Capture the cell that displays the provided text and extract its (x, y) central coordinate. 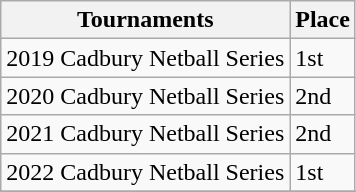
2019 Cadbury Netball Series (146, 58)
Tournaments (146, 20)
2022 Cadbury Netball Series (146, 172)
2021 Cadbury Netball Series (146, 134)
Place (323, 20)
2020 Cadbury Netball Series (146, 96)
